Locate the cell with the specified text and output its [x, y] center coordinate. 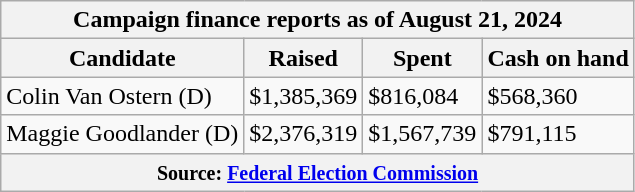
Source: Federal Election Commission [318, 172]
$816,084 [422, 96]
Raised [304, 58]
Spent [422, 58]
$1,385,369 [304, 96]
Maggie Goodlander (D) [122, 134]
Candidate [122, 58]
$791,115 [558, 134]
$568,360 [558, 96]
Cash on hand [558, 58]
$1,567,739 [422, 134]
$2,376,319 [304, 134]
Colin Van Ostern (D) [122, 96]
Campaign finance reports as of August 21, 2024 [318, 20]
